Extract the [X, Y] coordinate from the center of the cell holding the provided text.  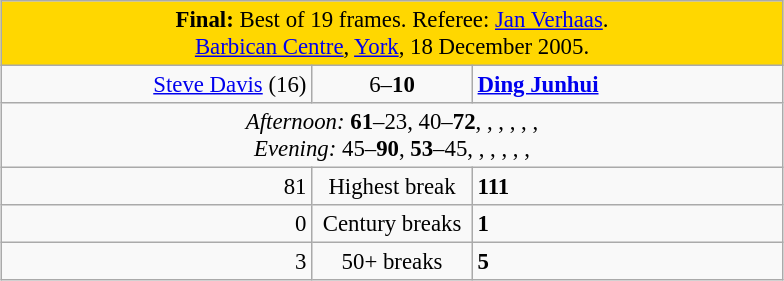
3 [156, 262]
Afternoon: 61–23, 40–72, , , , , , Evening: 45–90, 53–45, , , , , , [392, 136]
Final: Best of 19 frames. Referee: Jan Verhaas.Barbican Centre, York, 18 December 2005. [392, 34]
Century breaks [392, 224]
Steve Davis (16) [156, 85]
50+ breaks [392, 262]
0 [156, 224]
5 [628, 262]
Ding Junhui [628, 85]
Highest break [392, 187]
81 [156, 187]
1 [628, 224]
111 [628, 187]
6–10 [392, 85]
